Determine the (X, Y) coordinate at the center of the cell enclosing the given text.  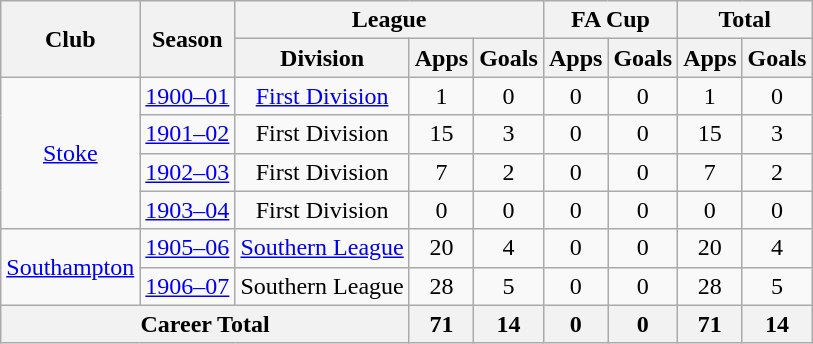
FA Cup (610, 20)
Career Total (205, 324)
Stoke (70, 153)
1903–04 (188, 210)
1901–02 (188, 134)
Club (70, 39)
1900–01 (188, 96)
1906–07 (188, 286)
1902–03 (188, 172)
Division (322, 58)
Southampton (70, 267)
1905–06 (188, 248)
Season (188, 39)
Total (745, 20)
League (390, 20)
